Find where the given text appears and provide that cell's center as (X, Y) coordinate. 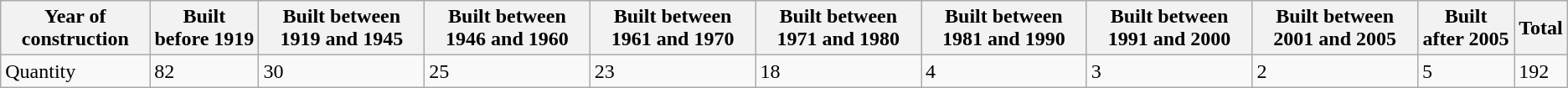
Total (1541, 28)
30 (342, 71)
Built after 2005 (1466, 28)
25 (508, 71)
5 (1466, 71)
Built between 1919 and 1945 (342, 28)
Built between 1961 and 1970 (673, 28)
Built between 1971 and 1980 (838, 28)
Built between 1991 and 2000 (1169, 28)
Built before 1919 (204, 28)
Quantity (75, 71)
23 (673, 71)
82 (204, 71)
18 (838, 71)
Built between 1946 and 1960 (508, 28)
Built between 2001 and 2005 (1335, 28)
Built between 1981 and 1990 (1004, 28)
4 (1004, 71)
3 (1169, 71)
192 (1541, 71)
2 (1335, 71)
Year of construction (75, 28)
